Locate the cell with the specified text and output its (x, y) center coordinate. 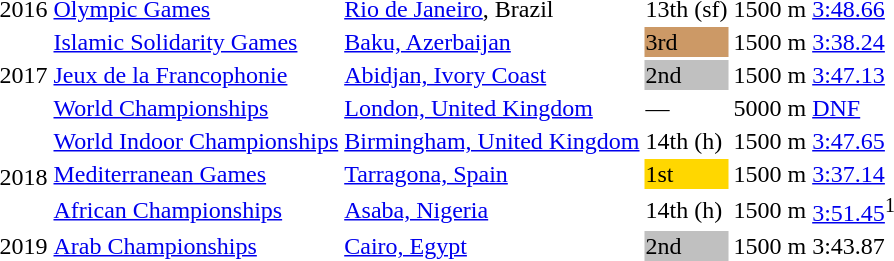
3rd (686, 42)
Birmingham, United Kingdom (492, 141)
Jeux de la Francophonie (196, 75)
Mediterranean Games (196, 174)
African Championships (196, 210)
World Championships (196, 108)
Baku, Azerbaijan (492, 42)
Asaba, Nigeria (492, 210)
London, United Kingdom (492, 108)
Tarragona, Spain (492, 174)
Abidjan, Ivory Coast (492, 75)
Arab Championships (196, 246)
5000 m (770, 108)
Islamic Solidarity Games (196, 42)
Cairo, Egypt (492, 246)
— (686, 108)
1st (686, 174)
World Indoor Championships (196, 141)
